Return the [x, y] coordinate for the center point of the cell that contains the specified text.  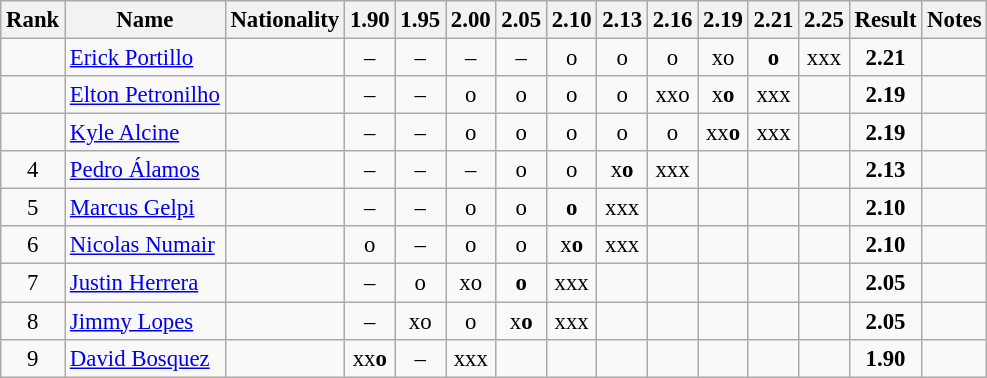
1.95 [420, 20]
Name [146, 20]
5 [33, 208]
8 [33, 321]
Rank [33, 20]
2.25 [824, 20]
Result [886, 20]
David Bosquez [146, 358]
Notes [954, 20]
2.00 [471, 20]
Marcus Gelpi [146, 208]
Pedro Álamos [146, 170]
7 [33, 283]
9 [33, 358]
6 [33, 245]
Justin Herrera [146, 283]
Nationality [284, 20]
2.16 [672, 20]
Jimmy Lopes [146, 321]
4 [33, 170]
Elton Petronilho [146, 95]
Erick Portillo [146, 58]
Nicolas Numair [146, 245]
Kyle Alcine [146, 133]
